Provide the [x, y] coordinate of the cell's center where the given text is located.  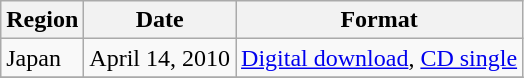
Region [42, 20]
Japan [42, 58]
Date [160, 20]
Digital download, CD single [380, 58]
April 14, 2010 [160, 58]
Format [380, 20]
